Pinpoint the cell where the given text exists, returning its (x, y) midpoint coordinate. 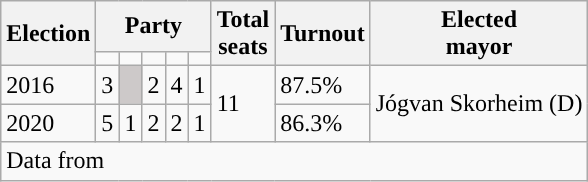
87.5% (323, 85)
11 (243, 104)
4 (176, 85)
Data from (294, 161)
Turnout (323, 34)
86.3% (323, 123)
Election (48, 34)
2020 (48, 123)
Jógvan Skorheim (D) (479, 104)
3 (108, 85)
Electedmayor (479, 34)
Totalseats (243, 34)
5 (108, 123)
2016 (48, 85)
Party (154, 26)
